Scan for the cell matching the given text and deliver its [X, Y] coordinate at center. 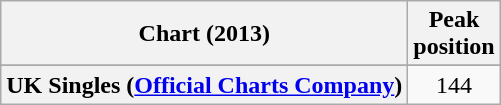
Peakposition [454, 34]
Chart (2013) [204, 34]
UK Singles (Official Charts Company) [204, 85]
144 [454, 85]
